Output the [X, Y] coordinate of the center of the cell containing the given text.  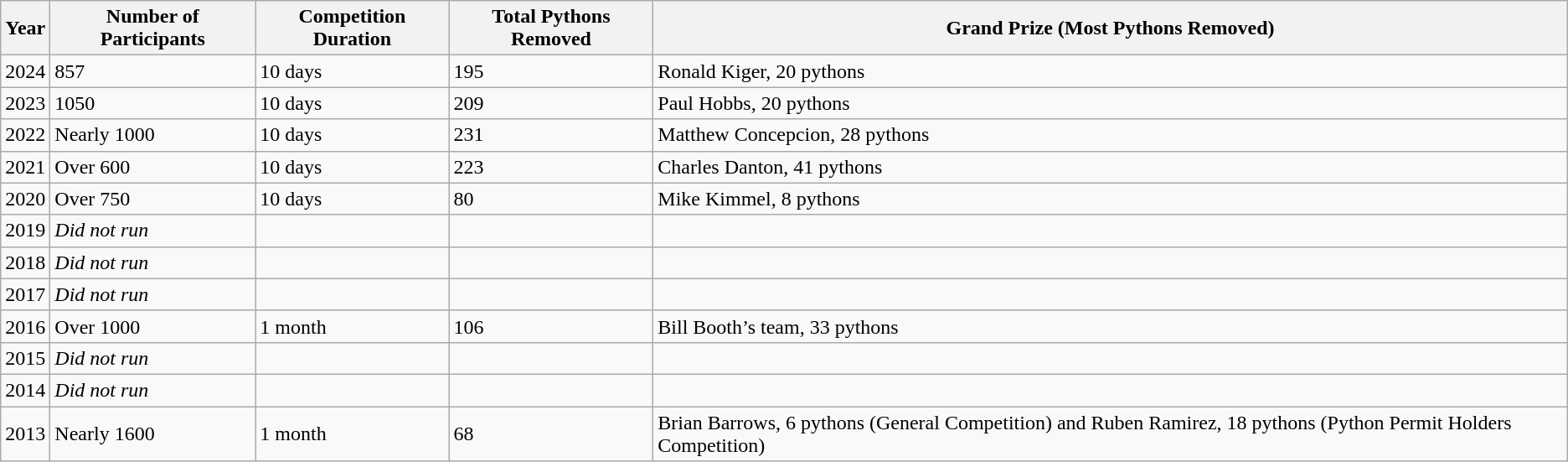
106 [551, 326]
2023 [25, 103]
Paul Hobbs, 20 pythons [1111, 103]
Bill Booth’s team, 33 pythons [1111, 326]
Ronald Kiger, 20 pythons [1111, 71]
2014 [25, 390]
2019 [25, 231]
Grand Prize (Most Pythons Removed) [1111, 29]
231 [551, 135]
80 [551, 199]
Year [25, 29]
2017 [25, 294]
2013 [25, 433]
Over 750 [152, 199]
209 [551, 103]
Over 600 [152, 167]
Over 1000 [152, 326]
Brian Barrows, 6 pythons (General Competition) and Ruben Ramirez, 18 pythons (Python Permit Holders Competition) [1111, 433]
2020 [25, 199]
2022 [25, 135]
223 [551, 167]
Number of Participants [152, 29]
Nearly 1000 [152, 135]
2018 [25, 262]
2021 [25, 167]
195 [551, 71]
Matthew Concepcion, 28 pythons [1111, 135]
Charles Danton, 41 pythons [1111, 167]
2024 [25, 71]
Mike Kimmel, 8 pythons [1111, 199]
Nearly 1600 [152, 433]
68 [551, 433]
Competition Duration [352, 29]
Total Pythons Removed [551, 29]
1050 [152, 103]
2015 [25, 358]
857 [152, 71]
2016 [25, 326]
